Determine the [X, Y] coordinate at the center of the cell enclosing the given text.  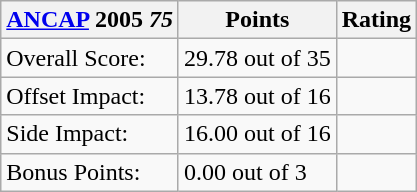
16.00 out of 16 [257, 134]
Overall Score: [90, 58]
Side Impact: [90, 134]
13.78 out of 16 [257, 96]
ANCAP 2005 75 [90, 20]
Offset Impact: [90, 96]
29.78 out of 35 [257, 58]
Bonus Points: [90, 172]
0.00 out of 3 [257, 172]
Points [257, 20]
Rating [376, 20]
